From the cell containing the given text, extract its center point as (X, Y) coordinate. 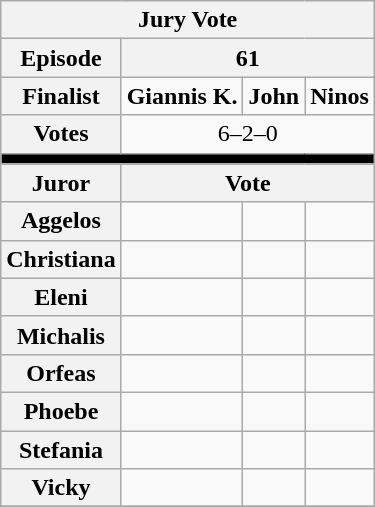
Eleni (61, 297)
Michalis (61, 335)
Giannis K. (182, 96)
Episode (61, 58)
Juror (61, 183)
Vicky (61, 488)
Votes (61, 134)
Aggelos (61, 221)
61 (248, 58)
Stefania (61, 449)
Orfeas (61, 373)
Jury Vote (188, 20)
Ninos (340, 96)
6–2–0 (248, 134)
Phoebe (61, 411)
Christiana (61, 259)
John (274, 96)
Vote (248, 183)
Finalist (61, 96)
